Output the [x, y] coordinate of the center of the cell containing the given text.  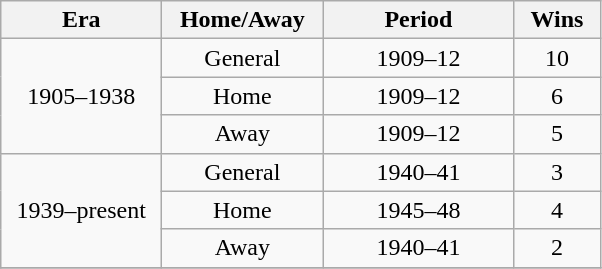
3 [557, 172]
5 [557, 134]
4 [557, 210]
1945–48 [418, 210]
Period [418, 20]
6 [557, 96]
2 [557, 248]
Era [82, 20]
Home/Away [242, 20]
10 [557, 58]
Wins [557, 20]
1939–present [82, 210]
1905–1938 [82, 96]
